Return the [x, y] coordinate for the center point of the cell that contains the specified text.  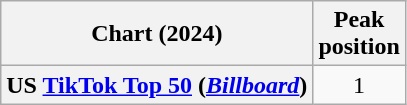
Chart (2024) [157, 34]
1 [359, 85]
US TikTok Top 50 (Billboard) [157, 85]
Peakposition [359, 34]
